Locate the cell with the specified text and output its [X, Y] center coordinate. 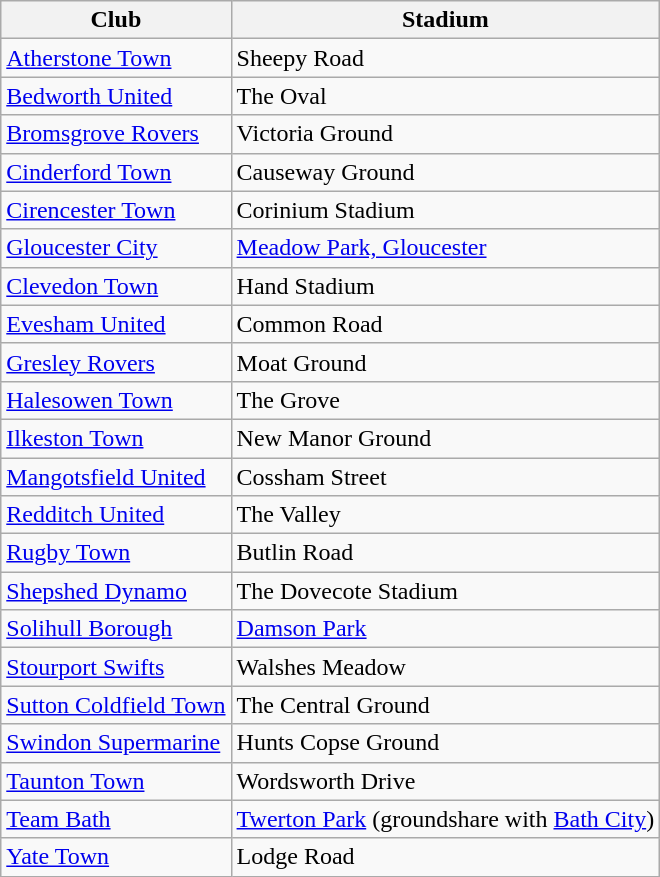
Hand Stadium [446, 286]
Victoria Ground [446, 134]
The Valley [446, 515]
Team Bath [116, 819]
Lodge Road [446, 857]
Rugby Town [116, 553]
Wordsworth Drive [446, 781]
Clevedon Town [116, 286]
The Dovecote Stadium [446, 591]
Causeway Ground [446, 172]
Sheepy Road [446, 58]
Butlin Road [446, 553]
Cirencester Town [116, 210]
Meadow Park, Gloucester [446, 248]
Stourport Swifts [116, 667]
Gloucester City [116, 248]
Shepshed Dynamo [116, 591]
Mangotsfield United [116, 477]
Taunton Town [116, 781]
Twerton Park (groundshare with Bath City) [446, 819]
Yate Town [116, 857]
Moat Ground [446, 362]
Ilkeston Town [116, 438]
Club [116, 20]
Sutton Coldfield Town [116, 705]
Common Road [446, 324]
The Central Ground [446, 705]
Redditch United [116, 515]
Hunts Copse Ground [446, 743]
Walshes Meadow [446, 667]
Cinderford Town [116, 172]
Stadium [446, 20]
Damson Park [446, 629]
Gresley Rovers [116, 362]
Corinium Stadium [446, 210]
Cossham Street [446, 477]
The Grove [446, 400]
New Manor Ground [446, 438]
Bromsgrove Rovers [116, 134]
Halesowen Town [116, 400]
Swindon Supermarine [116, 743]
Atherstone Town [116, 58]
Evesham United [116, 324]
Bedworth United [116, 96]
Solihull Borough [116, 629]
The Oval [446, 96]
